For the text-containing cell, return its midpoint in [x, y] coordinate format. 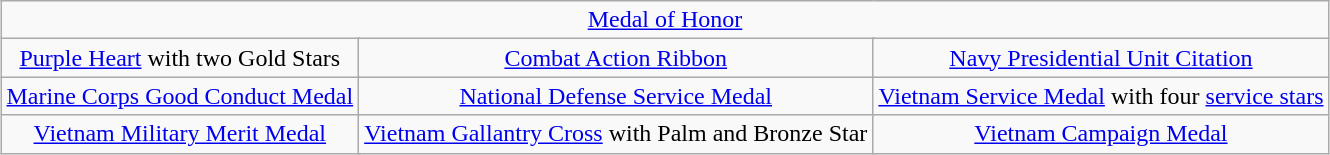
Vietnam Military Merit Medal [180, 134]
Navy Presidential Unit Citation [1101, 58]
Vietnam Campaign Medal [1101, 134]
National Defense Service Medal [616, 96]
Vietnam Service Medal with four service stars [1101, 96]
Purple Heart with two Gold Stars [180, 58]
Marine Corps Good Conduct Medal [180, 96]
Vietnam Gallantry Cross with Palm and Bronze Star [616, 134]
Medal of Honor [665, 20]
Combat Action Ribbon [616, 58]
